Extract the (x, y) coordinate from the center of the cell holding the provided text.  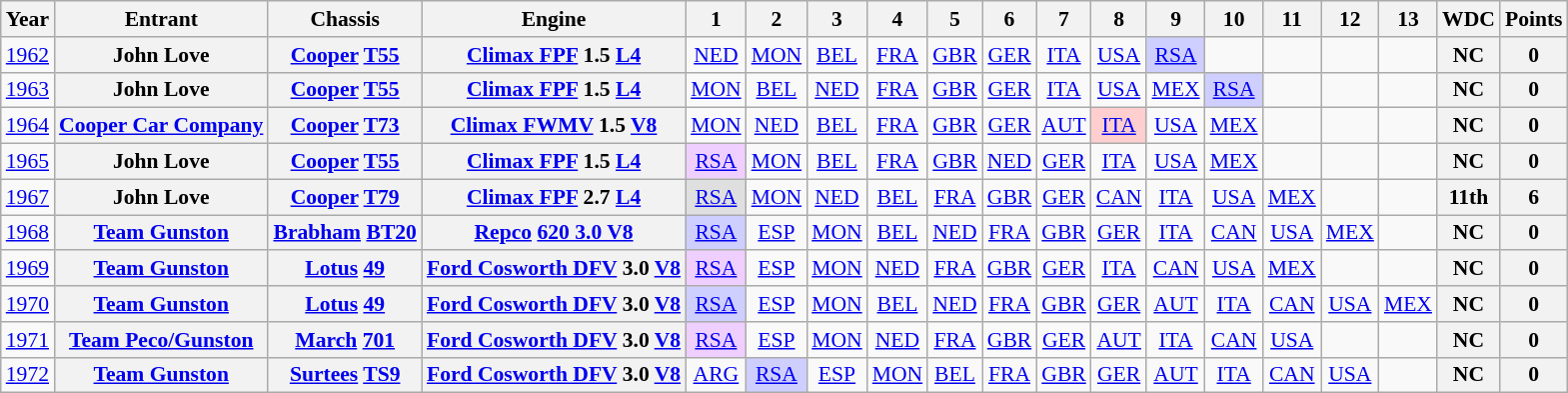
Climax FPF 2.7 L4 (554, 197)
Team Peco/Gunston (161, 340)
11th (1469, 197)
1971 (28, 340)
1962 (28, 55)
Cooper T73 (344, 126)
Surtees TS9 (344, 375)
Cooper Car Company (161, 126)
ARG (716, 375)
Cooper T79 (344, 197)
Year (28, 19)
March 701 (344, 340)
1967 (28, 197)
1963 (28, 90)
Chassis (344, 19)
10 (1234, 19)
Points (1534, 19)
1964 (28, 126)
9 (1175, 19)
1965 (28, 162)
Engine (554, 19)
3 (837, 19)
11 (1292, 19)
1968 (28, 233)
8 (1119, 19)
7 (1063, 19)
1969 (28, 269)
4 (897, 19)
Climax FWMV 1.5 V8 (554, 126)
Repco 620 3.0 V8 (554, 233)
2 (778, 19)
1972 (28, 375)
5 (955, 19)
WDC (1469, 19)
Brabham BT20 (344, 233)
12 (1350, 19)
13 (1408, 19)
1 (716, 19)
Entrant (161, 19)
1970 (28, 304)
